Output the [X, Y] coordinate of the center of the cell containing the given text.  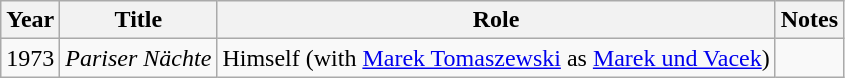
Himself (with Marek Tomaszewski as Marek und Vacek) [496, 58]
Role [496, 20]
1973 [30, 58]
Pariser Nächte [138, 58]
Year [30, 20]
Title [138, 20]
Notes [809, 20]
